Detect which cell encompasses the target text, then output its (X, Y) center coordinate. 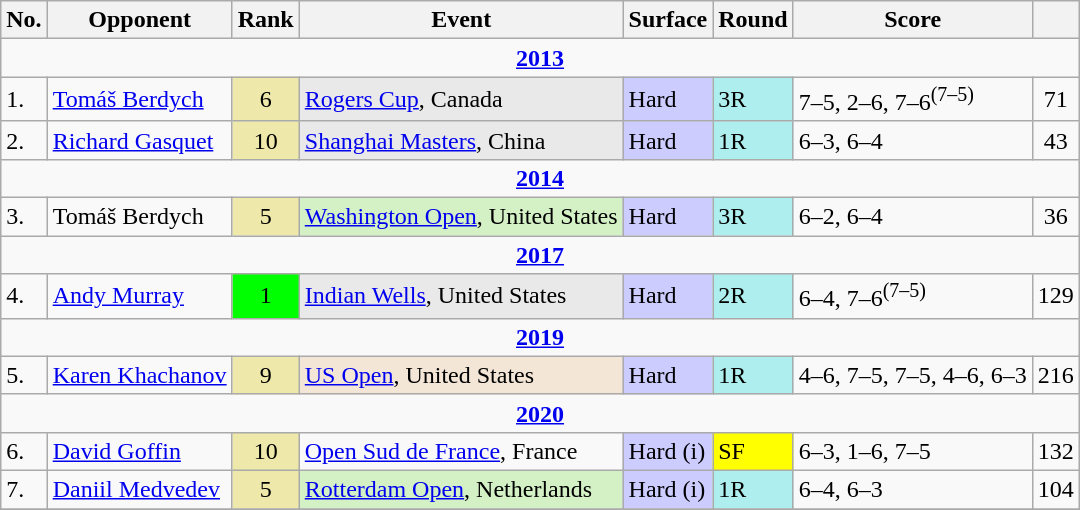
129 (1056, 296)
Score (912, 20)
Rank (266, 20)
1 (266, 296)
132 (1056, 451)
6. (24, 451)
Rogers Cup, Canada (461, 100)
5. (24, 375)
Indian Wells, United States (461, 296)
2017 (540, 255)
Open Sud de France, France (461, 451)
Round (753, 20)
4–6, 7–5, 7–5, 4–6, 6–3 (912, 375)
Event (461, 20)
6–4, 6–3 (912, 489)
7. (24, 489)
2013 (540, 58)
Andy Murray (140, 296)
2. (24, 140)
9 (266, 375)
2014 (540, 178)
1. (24, 100)
2019 (540, 337)
US Open, United States (461, 375)
Richard Gasquet (140, 140)
6–4, 7–6(7–5) (912, 296)
No. (24, 20)
Surface (668, 20)
71 (1056, 100)
3. (24, 217)
216 (1056, 375)
Opponent (140, 20)
6–3, 6–4 (912, 140)
Shanghai Masters, China (461, 140)
Karen Khachanov (140, 375)
4. (24, 296)
6 (266, 100)
36 (1056, 217)
2R (753, 296)
Washington Open, United States (461, 217)
David Goffin (140, 451)
7–5, 2–6, 7–6(7–5) (912, 100)
43 (1056, 140)
Daniil Medvedev (140, 489)
Rotterdam Open, Netherlands (461, 489)
104 (1056, 489)
6–2, 6–4 (912, 217)
SF (753, 451)
2020 (540, 413)
6–3, 1–6, 7–5 (912, 451)
